Scan for the cell matching the given text and deliver its [X, Y] coordinate at center. 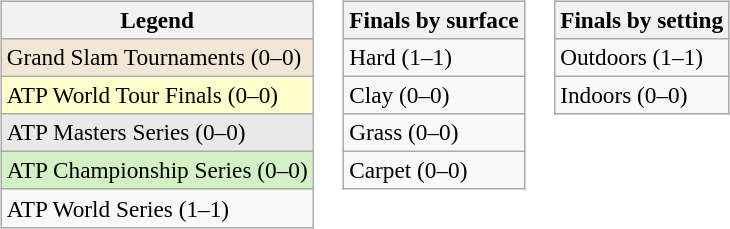
ATP World Series (1–1) [157, 208]
Indoors (0–0) [642, 95]
ATP Championship Series (0–0) [157, 171]
Finals by surface [434, 20]
ATP World Tour Finals (0–0) [157, 95]
Hard (1–1) [434, 57]
Clay (0–0) [434, 95]
Carpet (0–0) [434, 171]
Finals by setting [642, 20]
ATP Masters Series (0–0) [157, 133]
Grass (0–0) [434, 133]
Legend [157, 20]
Grand Slam Tournaments (0–0) [157, 57]
Outdoors (1–1) [642, 57]
